Detect which cell encompasses the target text, then output its (X, Y) center coordinate. 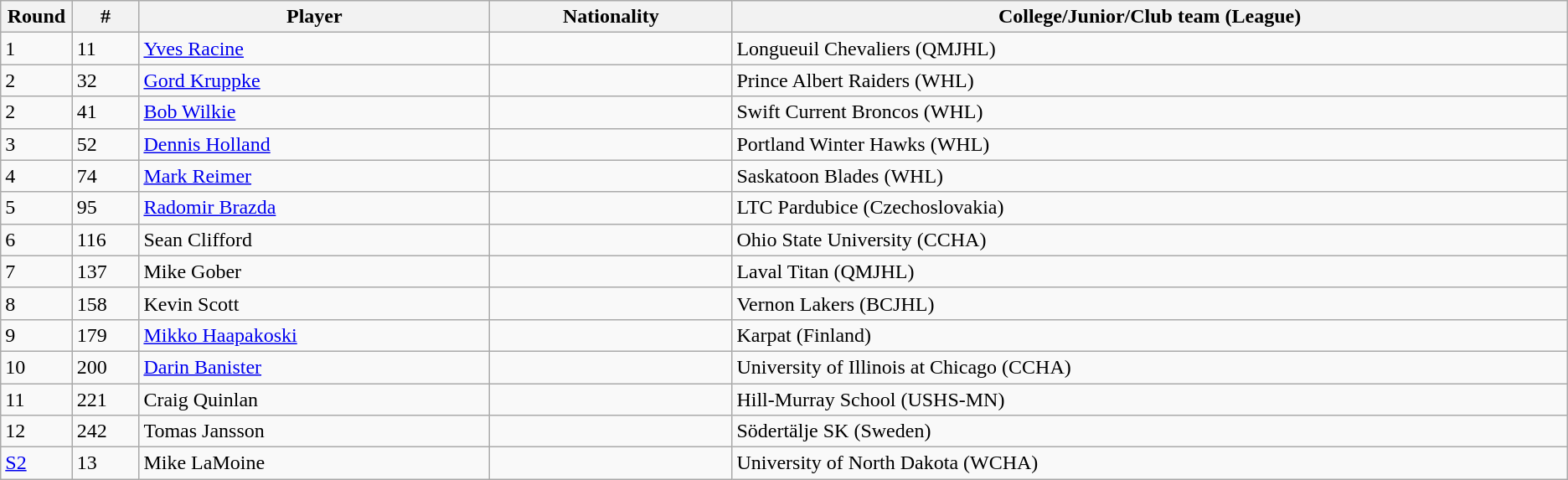
Hill-Murray School (USHS-MN) (1149, 400)
74 (106, 176)
200 (106, 367)
95 (106, 208)
9 (37, 335)
Mike LaMoine (315, 463)
6 (37, 240)
LTC Pardubice (Czechoslovakia) (1149, 208)
S2 (37, 463)
52 (106, 144)
Gord Kruppke (315, 80)
Player (315, 17)
Karpat (Finland) (1149, 335)
Portland Winter Hawks (WHL) (1149, 144)
University of North Dakota (WCHA) (1149, 463)
Sean Clifford (315, 240)
Södertälje SK (Sweden) (1149, 431)
Nationality (611, 17)
Round (37, 17)
242 (106, 431)
Dennis Holland (315, 144)
Mark Reimer (315, 176)
7 (37, 271)
Saskatoon Blades (WHL) (1149, 176)
Laval Titan (QMJHL) (1149, 271)
Mikko Haapakoski (315, 335)
4 (37, 176)
12 (37, 431)
Prince Albert Raiders (WHL) (1149, 80)
Craig Quinlan (315, 400)
University of Illinois at Chicago (CCHA) (1149, 367)
Ohio State University (CCHA) (1149, 240)
# (106, 17)
8 (37, 303)
137 (106, 271)
Swift Current Broncos (WHL) (1149, 112)
Mike Gober (315, 271)
179 (106, 335)
41 (106, 112)
13 (106, 463)
32 (106, 80)
Longueuil Chevaliers (QMJHL) (1149, 49)
3 (37, 144)
Darin Banister (315, 367)
1 (37, 49)
College/Junior/Club team (League) (1149, 17)
5 (37, 208)
116 (106, 240)
158 (106, 303)
Tomas Jansson (315, 431)
Yves Racine (315, 49)
Radomir Brazda (315, 208)
Kevin Scott (315, 303)
10 (37, 367)
Vernon Lakers (BCJHL) (1149, 303)
Bob Wilkie (315, 112)
221 (106, 400)
